Determine the [x, y] coordinate at the center of the cell enclosing the given text.  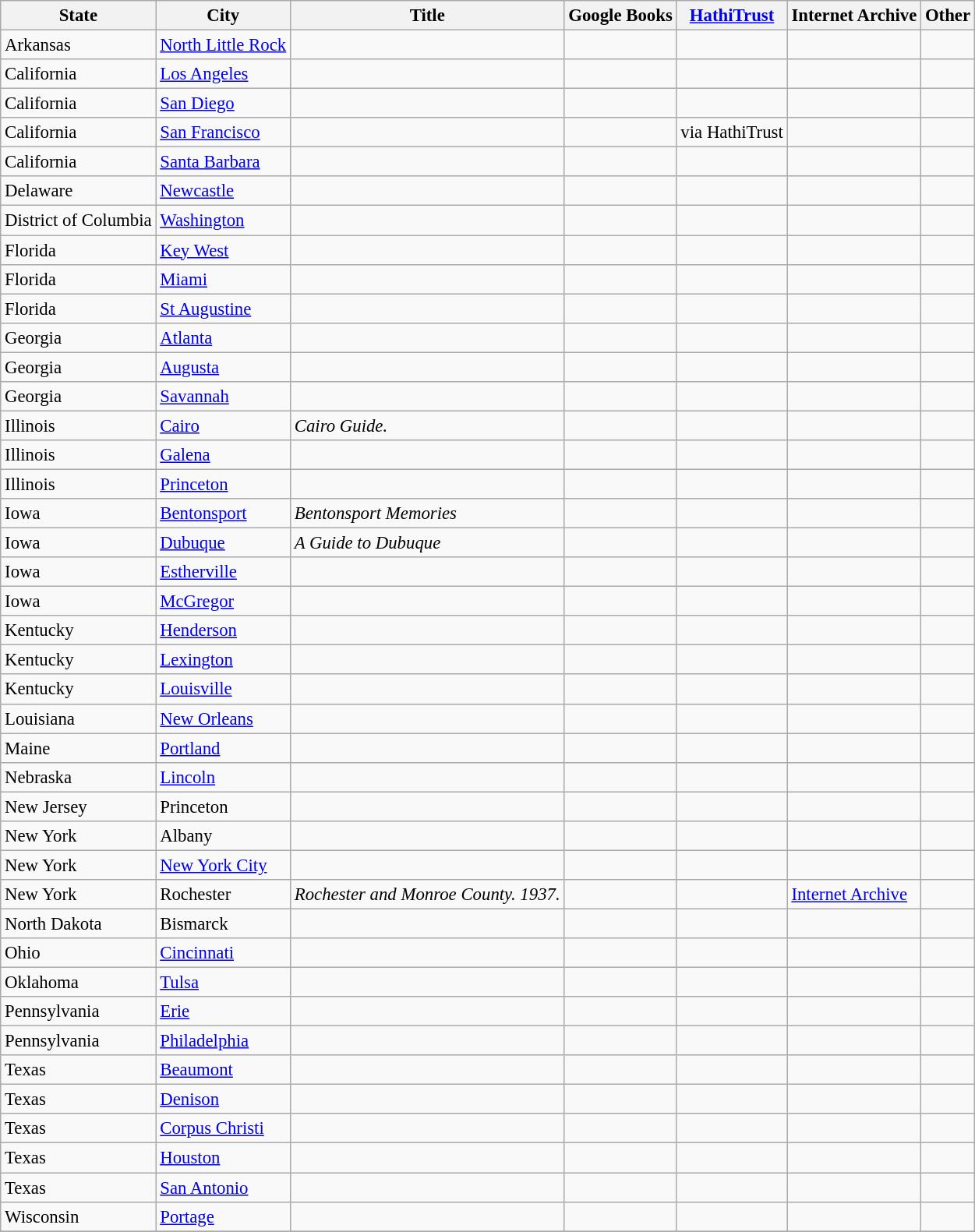
Google Books [620, 16]
Maine [78, 748]
Augusta [223, 367]
New Orleans [223, 718]
Newcastle [223, 191]
Rochester [223, 895]
McGregor [223, 602]
Wisconsin [78, 1216]
Bismarck [223, 923]
Miami [223, 279]
Tulsa [223, 983]
Portage [223, 1216]
San Francisco [223, 132]
North Little Rock [223, 45]
Albany [223, 836]
Cairo Guide. [427, 425]
Nebraska [78, 777]
Ohio [78, 953]
Other [948, 16]
Erie [223, 1011]
Bentonsport Memories [427, 514]
A Guide to Dubuque [427, 543]
Cairo [223, 425]
Louisville [223, 690]
Atlanta [223, 337]
Cincinnati [223, 953]
HathiTrust [732, 16]
Title [427, 16]
Lincoln [223, 777]
Estherville [223, 572]
North Dakota [78, 923]
Bentonsport [223, 514]
State [78, 16]
City [223, 16]
Houston [223, 1158]
District of Columbia [78, 221]
Washington [223, 221]
New Jersey [78, 807]
via HathiTrust [732, 132]
Arkansas [78, 45]
Key West [223, 250]
Denison [223, 1100]
Rochester and Monroe County. 1937. [427, 895]
Galena [223, 455]
New York City [223, 865]
Los Angeles [223, 74]
Philadelphia [223, 1041]
San Antonio [223, 1188]
St Augustine [223, 309]
Oklahoma [78, 983]
Henderson [223, 630]
Savannah [223, 397]
Dubuque [223, 543]
Lexington [223, 660]
Delaware [78, 191]
Louisiana [78, 718]
Corpus Christi [223, 1129]
San Diego [223, 104]
Portland [223, 748]
Santa Barbara [223, 162]
Beaumont [223, 1070]
